Extract the (x, y) coordinate from the center of the cell holding the provided text.  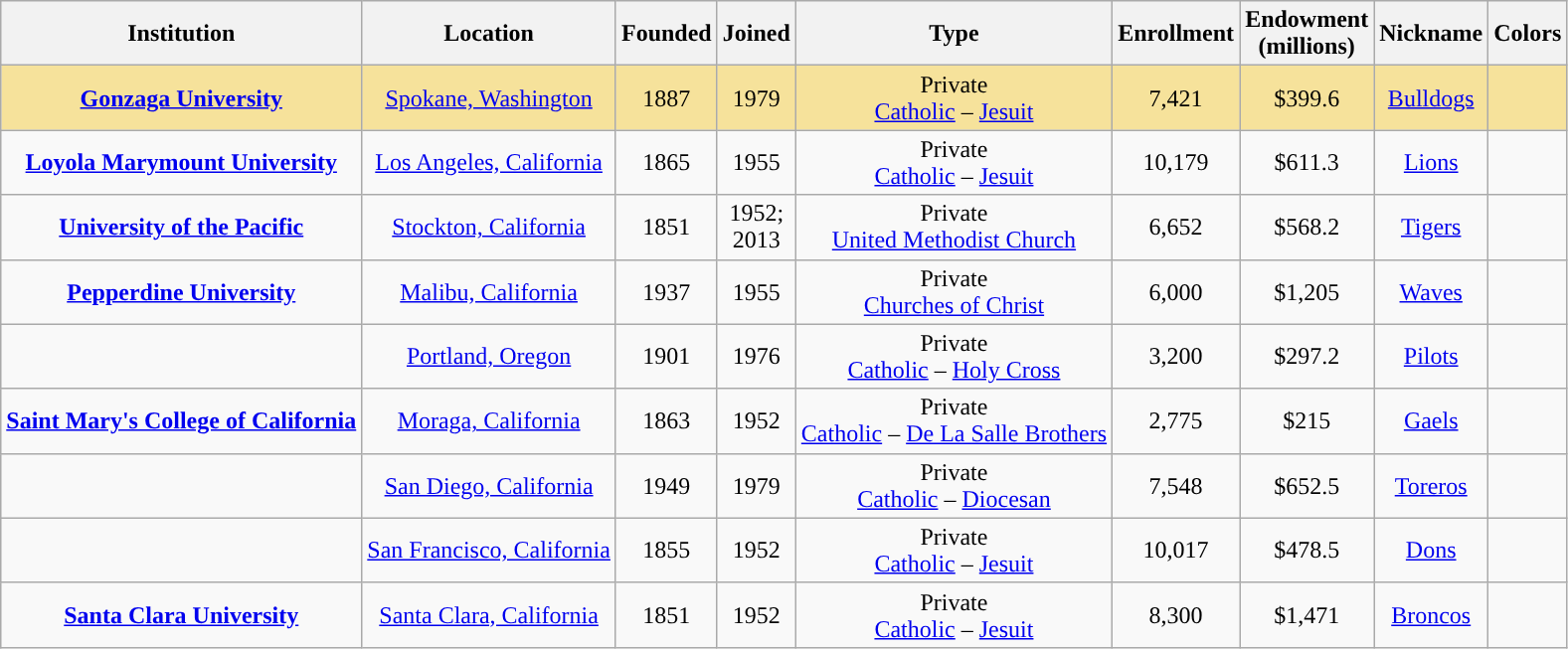
Broncos (1432, 614)
Tigers (1432, 227)
$568.2 (1307, 227)
Stockton, California (489, 227)
1949 (666, 485)
San Francisco, California (489, 551)
1901 (666, 356)
PrivateCatholic – Diocesan (954, 485)
1887 (666, 97)
10,179 (1176, 163)
$297.2 (1307, 356)
PrivateChurches of Christ (954, 292)
Joined (756, 34)
Toreros (1432, 485)
Gonzaga University (181, 97)
$652.5 (1307, 485)
Waves (1432, 292)
PrivateCatholic – Holy Cross (954, 356)
$478.5 (1307, 551)
$1,205 (1307, 292)
Endowment(millions) (1307, 34)
Founded (666, 34)
1863 (666, 421)
Santa Clara University (181, 614)
Colors (1527, 34)
Bulldogs (1432, 97)
Portland, Oregon (489, 356)
7,548 (1176, 485)
$611.3 (1307, 163)
Saint Mary's College of California (181, 421)
Location (489, 34)
Type (954, 34)
10,017 (1176, 551)
1976 (756, 356)
Lions (1432, 163)
3,200 (1176, 356)
University of the Pacific (181, 227)
Dons (1432, 551)
San Diego, California (489, 485)
Pilots (1432, 356)
8,300 (1176, 614)
Nickname (1432, 34)
Gaels (1432, 421)
Spokane, Washington (489, 97)
$215 (1307, 421)
7,421 (1176, 97)
1855 (666, 551)
PrivateCatholic – De La Salle Brothers (954, 421)
1865 (666, 163)
PrivateUnited Methodist Church (954, 227)
1952;2013 (756, 227)
6,000 (1176, 292)
Enrollment (1176, 34)
1937 (666, 292)
2,775 (1176, 421)
Pepperdine University (181, 292)
Los Angeles, California (489, 163)
$399.6 (1307, 97)
Moraga, California (489, 421)
Malibu, California (489, 292)
Loyola Marymount University (181, 163)
6,652 (1176, 227)
$1,471 (1307, 614)
Santa Clara, California (489, 614)
Institution (181, 34)
